Pinpoint the cell where the given text exists, returning its (X, Y) midpoint coordinate. 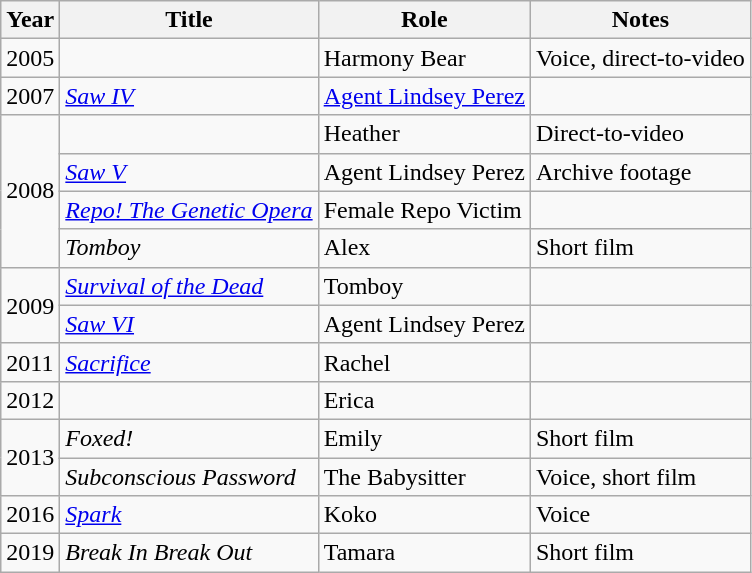
Alex (424, 248)
Heather (424, 134)
2012 (30, 400)
Rachel (424, 362)
2013 (30, 457)
Spark (189, 515)
Foxed! (189, 438)
2019 (30, 553)
2009 (30, 305)
2011 (30, 362)
Saw V (189, 172)
Archive footage (640, 172)
Erica (424, 400)
Sacrifice (189, 362)
Emily (424, 438)
2005 (30, 58)
Voice (640, 515)
Saw IV (189, 96)
Harmony Bear (424, 58)
Koko (424, 515)
Repo! The Genetic Opera (189, 210)
Subconscious Password (189, 477)
Break In Break Out (189, 553)
Role (424, 20)
2007 (30, 96)
Direct-to-video (640, 134)
Year (30, 20)
Notes (640, 20)
Saw VI (189, 324)
Voice, direct-to-video (640, 58)
2016 (30, 515)
Tamara (424, 553)
Female Repo Victim (424, 210)
Title (189, 20)
Voice, short film (640, 477)
The Babysitter (424, 477)
2008 (30, 191)
Survival of the Dead (189, 286)
